Identify which cell holds the provided text, then report its [x, y] central coordinate. 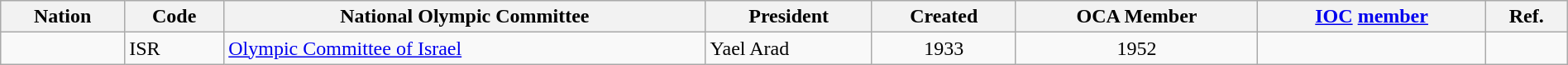
Ref. [1527, 17]
Olympic Committee of Israel [465, 48]
Created [944, 17]
Yael Arad [789, 48]
ISR [174, 48]
Code [174, 17]
OCA Member [1136, 17]
1952 [1136, 48]
National Olympic Committee [465, 17]
1933 [944, 48]
Nation [63, 17]
IOC member [1371, 17]
President [789, 17]
